Capture the cell that displays the provided text and extract its [X, Y] central coordinate. 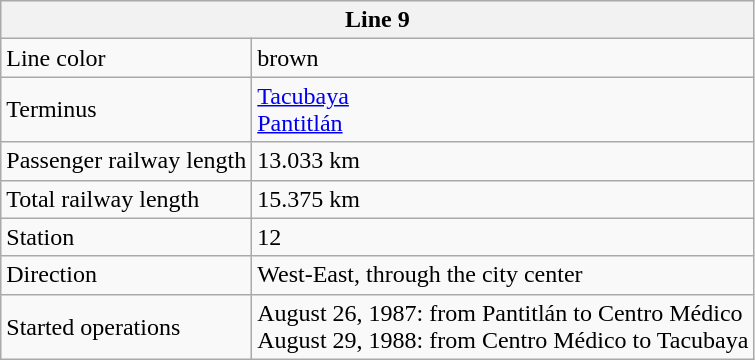
Line color [126, 58]
13.033 km [503, 161]
Passenger railway length [126, 161]
Line 9 [378, 20]
West-East, through the city center [503, 275]
August 26, 1987: from Pantitlán to Centro Médico August 29, 1988: from Centro Médico to Tacubaya [503, 326]
Tacubaya Pantitlán [503, 110]
12 [503, 237]
Direction [126, 275]
Terminus [126, 110]
brown [503, 58]
15.375 km [503, 199]
Started operations [126, 326]
Total railway length [126, 199]
Station [126, 237]
